Output the [x, y] coordinate of the center of the cell containing the given text.  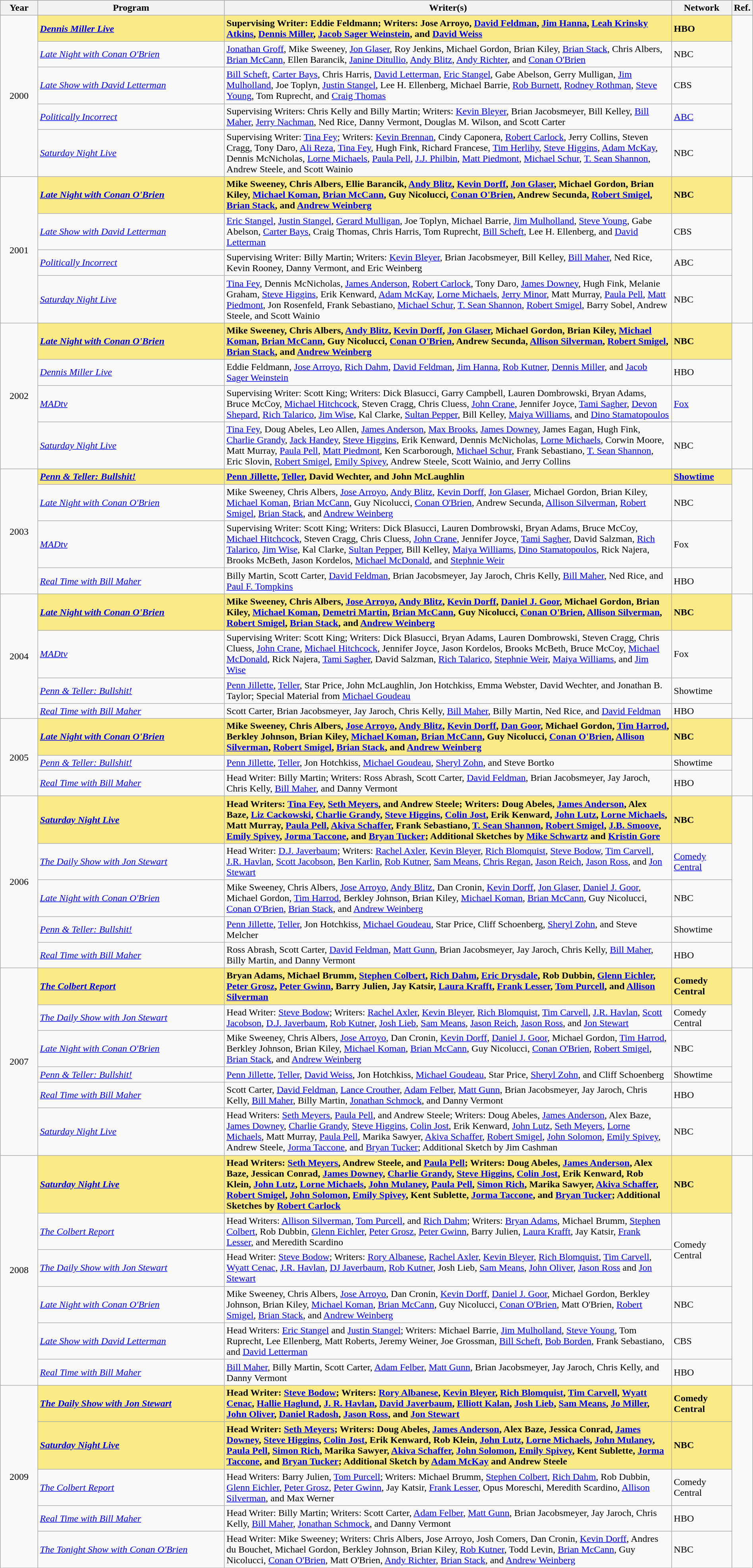
2001 [19, 250]
The Tonight Show with Conan O'Brien [131, 1550]
Eddie Feldmann, Jose Arroyo, Rich Dahm, David Feldman, Jim Hanna, Rob Kutner, Dennis Miller, and Jacob Sager Weinstein [448, 372]
Writer(s) [448, 8]
2000 [19, 96]
Penn Jillette, Teller, Jon Hotchkiss, Michael Goudeau, Sheryl Zohn, and Steve Bortko [448, 763]
2006 [19, 882]
2008 [19, 1270]
2005 [19, 757]
Network [701, 8]
Scott Carter, Brian Jacobsmeyer, Jay Jaroch, Chris Kelly, Bill Maher, Billy Martin, Ned Rice, and David Feldman [448, 711]
Penn Jillette, Teller, David Wechter, and John McLaughlin [448, 477]
2003 [19, 532]
2004 [19, 656]
2002 [19, 396]
Penn Jillette, Teller, David Weiss, Jon Hotchkiss, Michael Goudeau, Star Price, Sheryl Zohn, and Cliff Schoenberg [448, 1075]
Billy Martin, Scott Carter, David Feldman, Brian Jacobsmeyer, Jay Jaroch, Chris Kelly, Bill Maher, Ned Rice, and Paul F. Tompkins [448, 581]
2009 [19, 1476]
Year [19, 8]
Ross Abrash, Scott Carter, David Feldman, Matt Gunn, Brian Jacobsmeyer, Jay Jaroch, Chris Kelly, Bill Maher, Billy Martin, and Danny Vermont [448, 955]
Penn Jillette, Teller, Jon Hotchkiss, Michael Goudeau, Star Price, Cliff Schoenberg, Sheryl Zohn, and Steve Melcher [448, 929]
Ref. [742, 8]
Bill Maher, Billy Martin, Scott Carter, Adam Felber, Matt Gunn, Brian Jacobsmeyer, Jay Jaroch, Chris Kelly, and Danny Vermont [448, 1372]
2007 [19, 1061]
Program [131, 8]
